For the text-containing cell, return its midpoint in (x, y) coordinate format. 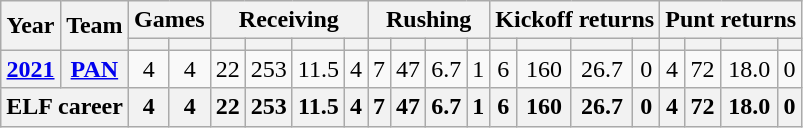
2021 (31, 69)
Year (31, 26)
Receiving (288, 20)
PAN (94, 69)
ELF career (65, 107)
Games (169, 20)
Kickoff returns (575, 20)
Team (94, 26)
Rushing (429, 20)
Punt returns (731, 20)
